Output the [X, Y] coordinate of the center of the cell containing the given text.  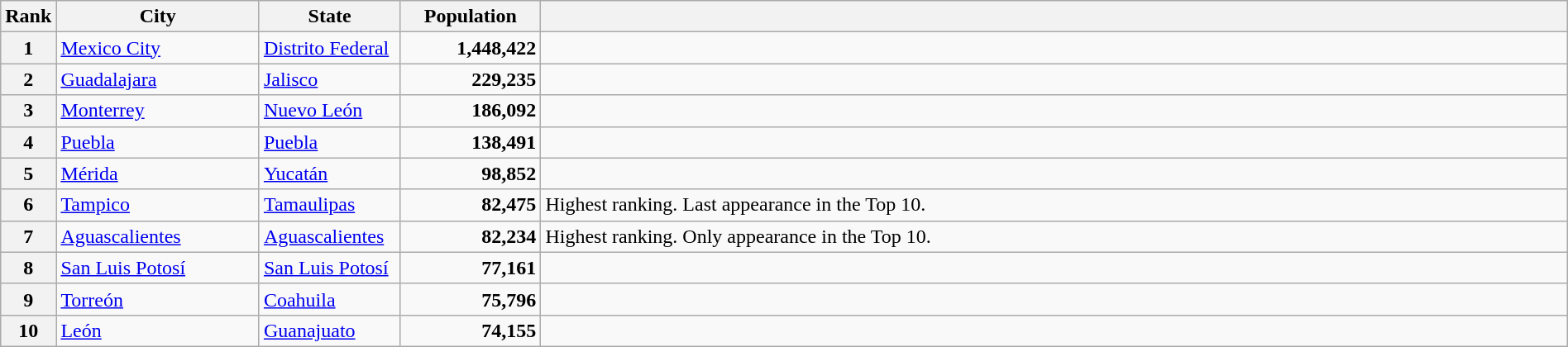
1 [28, 48]
229,235 [471, 79]
10 [28, 330]
Mérida [158, 173]
6 [28, 205]
138,491 [471, 142]
82,234 [471, 236]
3 [28, 111]
León [158, 330]
7 [28, 236]
98,852 [471, 173]
Guanajuato [329, 330]
Yucatán [329, 173]
Tamaulipas [329, 205]
4 [28, 142]
Rank [28, 17]
9 [28, 299]
186,092 [471, 111]
Monterrey [158, 111]
Highest ranking. Last appearance in the Top 10. [1054, 205]
8 [28, 268]
Distrito Federal [329, 48]
Coahuila [329, 299]
State [329, 17]
Mexico City [158, 48]
Guadalajara [158, 79]
75,796 [471, 299]
Population [471, 17]
City [158, 17]
2 [28, 79]
1,448,422 [471, 48]
Highest ranking. Only appearance in the Top 10. [1054, 236]
74,155 [471, 330]
Nuevo León [329, 111]
82,475 [471, 205]
Tampico [158, 205]
Jalisco [329, 79]
5 [28, 173]
77,161 [471, 268]
Torreón [158, 299]
